Capture the cell that displays the provided text and extract its [X, Y] central coordinate. 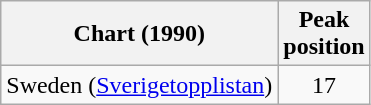
17 [324, 85]
Peakposition [324, 34]
Sweden (Sverigetopplistan) [140, 85]
Chart (1990) [140, 34]
